Capture the cell that displays the provided text and extract its (x, y) central coordinate. 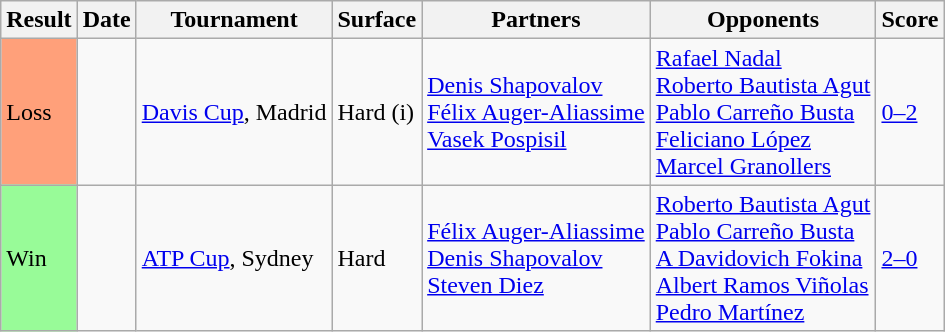
0–2 (910, 112)
Rafael Nadal Roberto Bautista Agut Pablo Carreño Busta Feliciano López Marcel Granollers (763, 112)
Score (910, 20)
2–0 (910, 258)
Denis Shapovalov Félix Auger-Aliassime Vasek Pospisil (536, 112)
Date (106, 20)
Result (39, 20)
Surface (377, 20)
Win (39, 258)
Félix Auger-Aliassime Denis Shapovalov Steven Diez (536, 258)
Hard (377, 258)
ATP Cup, Sydney (234, 258)
Opponents (763, 20)
Hard (i) (377, 112)
Davis Cup, Madrid (234, 112)
Loss (39, 112)
Partners (536, 20)
Tournament (234, 20)
Roberto Bautista Agut Pablo Carreño Busta A Davidovich Fokina Albert Ramos Viñolas Pedro Martínez (763, 258)
